Find where the given text appears and provide that cell's center as (X, Y) coordinate. 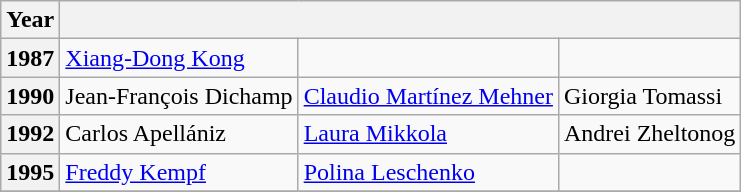
Carlos Apellániz (179, 134)
Claudio Martínez Mehner (428, 96)
1992 (30, 134)
Jean-François Dichamp (179, 96)
1990 (30, 96)
Giorgia Tomassi (649, 96)
1987 (30, 58)
Andrei Zheltonog (649, 134)
Polina Leschenko (428, 172)
Laura Mikkola (428, 134)
Xiang-Dong Kong (179, 58)
Freddy Kempf (179, 172)
Year (30, 20)
1995 (30, 172)
